Capture the cell that displays the provided text and extract its [x, y] central coordinate. 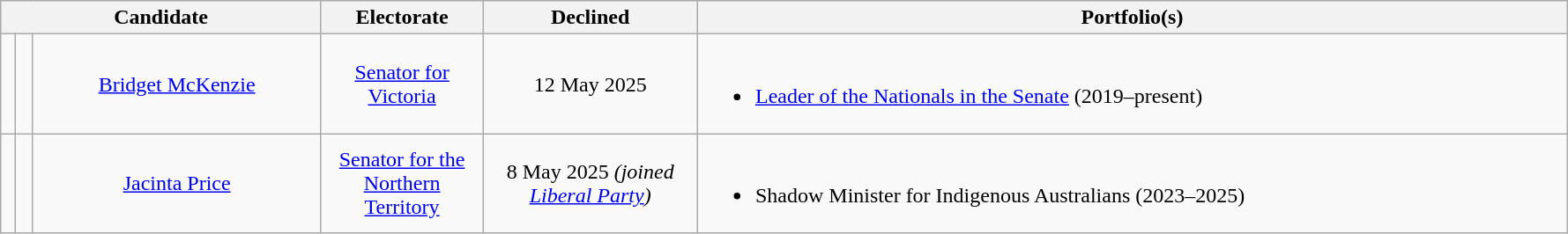
Leader of the Nationals in the Senate (2019–present) [1132, 84]
Senator for the Northern Territory [402, 183]
8 May 2025 (joined Liberal Party) [591, 183]
Declined [591, 18]
Bridget McKenzie [176, 84]
Jacinta Price [176, 183]
Candidate [161, 18]
Electorate [402, 18]
Portfolio(s) [1132, 18]
Senator for Victoria [402, 84]
Shadow Minister for Indigenous Australians (2023–2025) [1132, 183]
12 May 2025 [591, 84]
